Extract the [x, y] coordinate from the center of the cell holding the provided text.  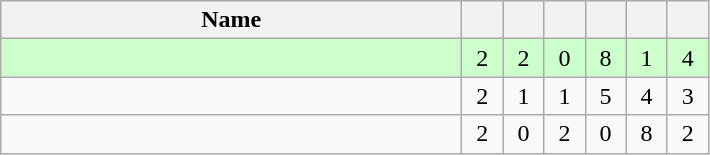
3 [688, 96]
Name [232, 20]
5 [606, 96]
